Provide the (x, y) coordinate of the cell's center where the given text is located.  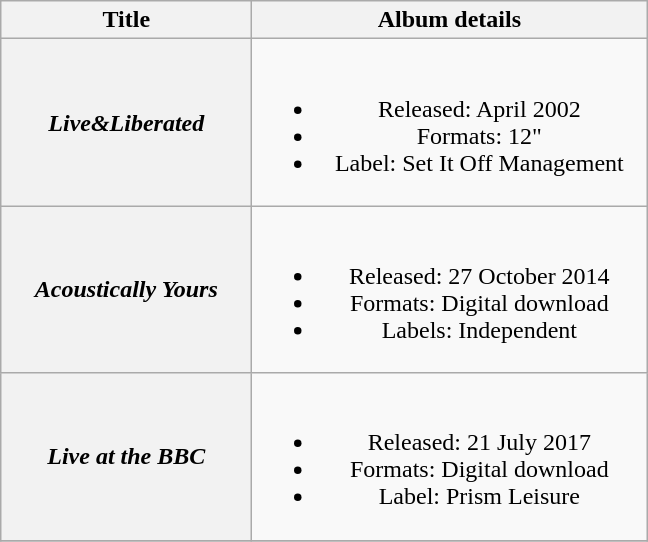
Released: 27 October 2014Formats: Digital downloadLabels: Independent (450, 290)
Album details (450, 20)
Released: April 2002Formats: 12"Label: Set It Off Management (450, 122)
Live at the BBC (126, 456)
Title (126, 20)
Released: 21 July 2017Formats: Digital downloadLabel: Prism Leisure (450, 456)
Live&Liberated (126, 122)
Acoustically Yours (126, 290)
